Pinpoint the cell where the given text exists, returning its [X, Y] midpoint coordinate. 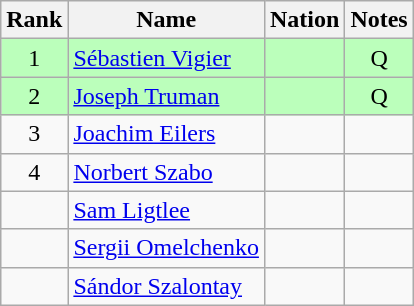
Sándor Szalontay [166, 286]
Joseph Truman [166, 96]
Nation [304, 20]
Joachim Eilers [166, 134]
Notes [379, 20]
Norbert Szabo [166, 172]
Sébastien Vigier [166, 58]
2 [34, 96]
Rank [34, 20]
Name [166, 20]
Sergii Omelchenko [166, 248]
Sam Ligtlee [166, 210]
3 [34, 134]
4 [34, 172]
1 [34, 58]
